For the text-containing cell, return its midpoint in [X, Y] coordinate format. 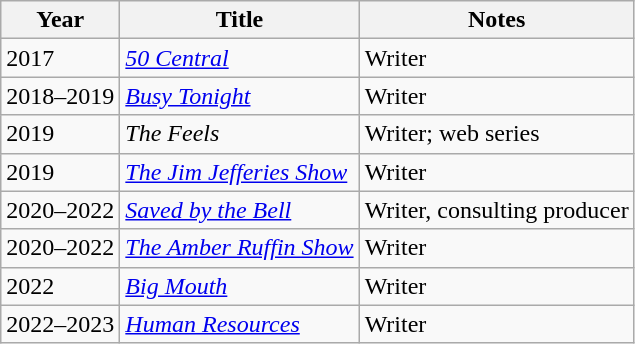
Saved by the Bell [240, 210]
50 Central [240, 58]
Writer; web series [496, 134]
The Feels [240, 134]
Notes [496, 20]
Human Resources [240, 324]
Title [240, 20]
2022–2023 [60, 324]
Big Mouth [240, 286]
The Jim Jefferies Show [240, 172]
Busy Tonight [240, 96]
2018–2019 [60, 96]
Writer, consulting producer [496, 210]
2022 [60, 286]
Year [60, 20]
2017 [60, 58]
The Amber Ruffin Show [240, 248]
